Extract the (X, Y) coordinate from the center of the cell holding the provided text.  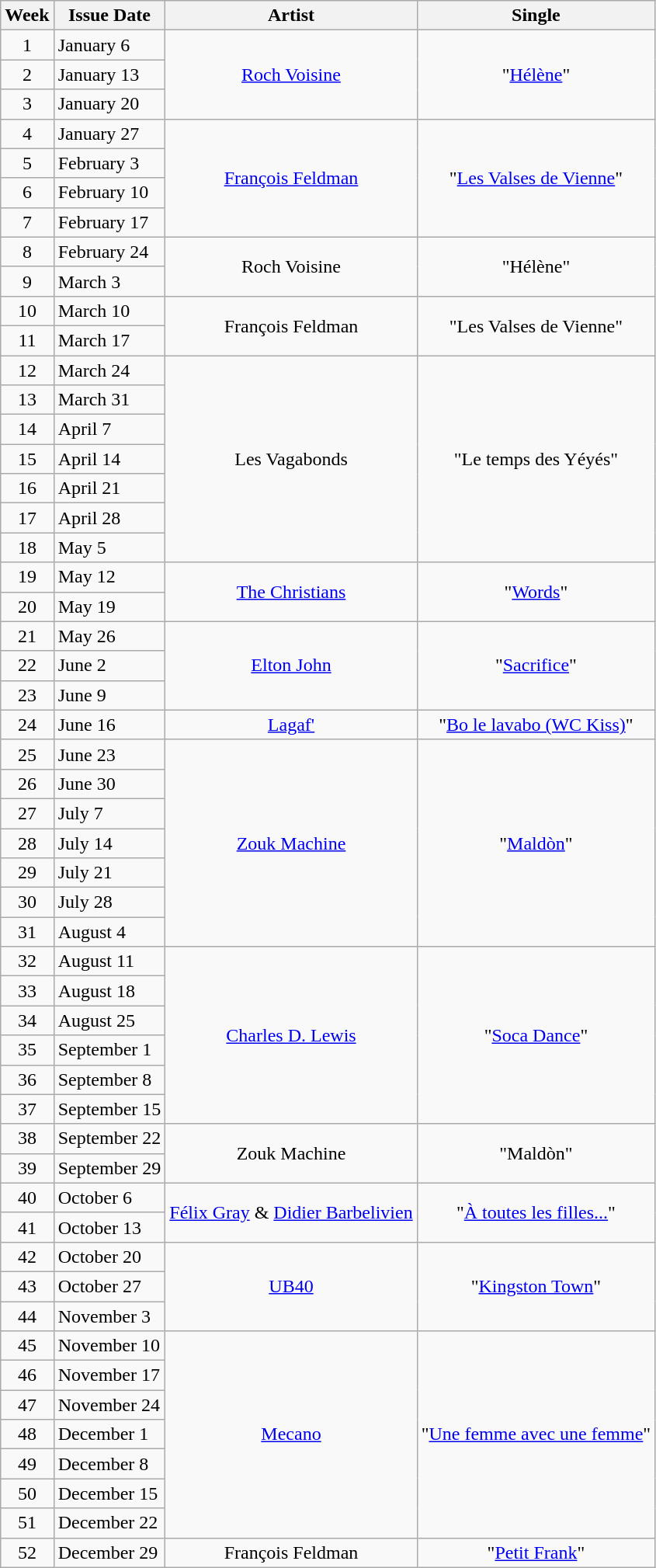
52 (27, 1552)
UB40 (291, 1286)
30 (27, 902)
December 8 (109, 1464)
35 (27, 1050)
"Kingston Town" (536, 1286)
21 (27, 636)
33 (27, 991)
27 (27, 813)
March 10 (109, 311)
Week (27, 16)
51 (27, 1523)
34 (27, 1020)
14 (27, 429)
May 19 (109, 607)
January 13 (109, 75)
The Christians (291, 592)
July 28 (109, 902)
44 (27, 1316)
March 24 (109, 370)
August 11 (109, 961)
September 1 (109, 1050)
January 20 (109, 104)
July 14 (109, 843)
Elton John (291, 666)
Lagaf' (291, 725)
1 (27, 45)
"Bo le lavabo (WC Kiss)" (536, 725)
October 6 (109, 1198)
March 17 (109, 340)
Les Vagabonds (291, 459)
October 20 (109, 1257)
Mecano (291, 1434)
March 31 (109, 400)
4 (27, 134)
March 3 (109, 281)
June 2 (109, 666)
August 18 (109, 991)
August 25 (109, 1020)
45 (27, 1346)
May 26 (109, 636)
December 15 (109, 1493)
November 10 (109, 1346)
Charles D. Lewis (291, 1035)
May 5 (109, 548)
"Words" (536, 592)
April 28 (109, 518)
3 (27, 104)
31 (27, 932)
25 (27, 754)
7 (27, 222)
23 (27, 695)
August 4 (109, 932)
20 (27, 607)
37 (27, 1109)
18 (27, 548)
24 (27, 725)
December 29 (109, 1552)
June 23 (109, 754)
15 (27, 459)
48 (27, 1434)
8 (27, 252)
"Sacrifice" (536, 666)
November 3 (109, 1316)
April 21 (109, 488)
16 (27, 488)
29 (27, 873)
April 14 (109, 459)
2 (27, 75)
40 (27, 1198)
39 (27, 1168)
September 22 (109, 1139)
9 (27, 281)
5 (27, 163)
May 12 (109, 577)
September 8 (109, 1080)
"Le temps des Yéyés" (536, 459)
46 (27, 1375)
13 (27, 400)
July 7 (109, 813)
43 (27, 1286)
41 (27, 1227)
49 (27, 1464)
"Soca Dance" (536, 1035)
January 27 (109, 134)
September 15 (109, 1109)
19 (27, 577)
December 22 (109, 1523)
12 (27, 370)
26 (27, 784)
"Une femme avec une femme" (536, 1434)
6 (27, 193)
Félix Gray & Didier Barbelivien (291, 1212)
September 29 (109, 1168)
February 10 (109, 193)
38 (27, 1139)
32 (27, 961)
11 (27, 340)
17 (27, 518)
22 (27, 666)
Single (536, 16)
February 17 (109, 222)
47 (27, 1405)
50 (27, 1493)
June 16 (109, 725)
April 7 (109, 429)
June 9 (109, 695)
October 27 (109, 1286)
November 24 (109, 1405)
July 21 (109, 873)
Artist (291, 16)
January 6 (109, 45)
February 24 (109, 252)
February 3 (109, 163)
June 30 (109, 784)
Issue Date (109, 16)
42 (27, 1257)
November 17 (109, 1375)
28 (27, 843)
October 13 (109, 1227)
36 (27, 1080)
10 (27, 311)
December 1 (109, 1434)
"À toutes les filles..." (536, 1212)
"Petit Frank" (536, 1552)
